Provide the (X, Y) coordinate of the cell's center where the given text is located.  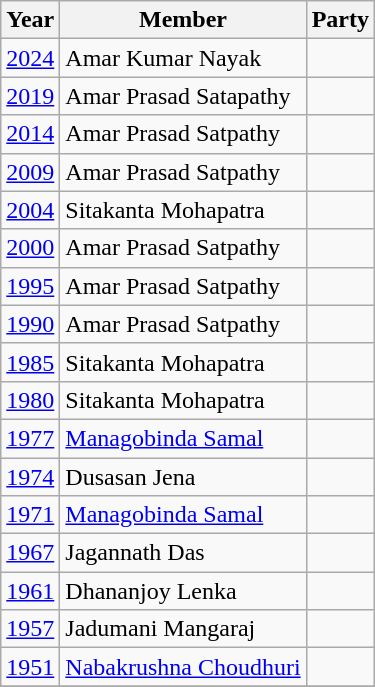
Dusasan Jena (183, 477)
1961 (30, 591)
1951 (30, 667)
Party (340, 20)
Amar Prasad Satapathy (183, 96)
Jagannath Das (183, 553)
2024 (30, 58)
1995 (30, 286)
Jadumani Mangaraj (183, 629)
2014 (30, 134)
Year (30, 20)
1980 (30, 400)
1971 (30, 515)
Amar Kumar Nayak (183, 58)
2009 (30, 172)
1957 (30, 629)
Dhananjoy Lenka (183, 591)
Nabakrushna Choudhuri (183, 667)
2004 (30, 210)
1990 (30, 324)
2000 (30, 248)
Member (183, 20)
2019 (30, 96)
1974 (30, 477)
1977 (30, 438)
1985 (30, 362)
1967 (30, 553)
